Return [x, y] of the center of cell containing provided text 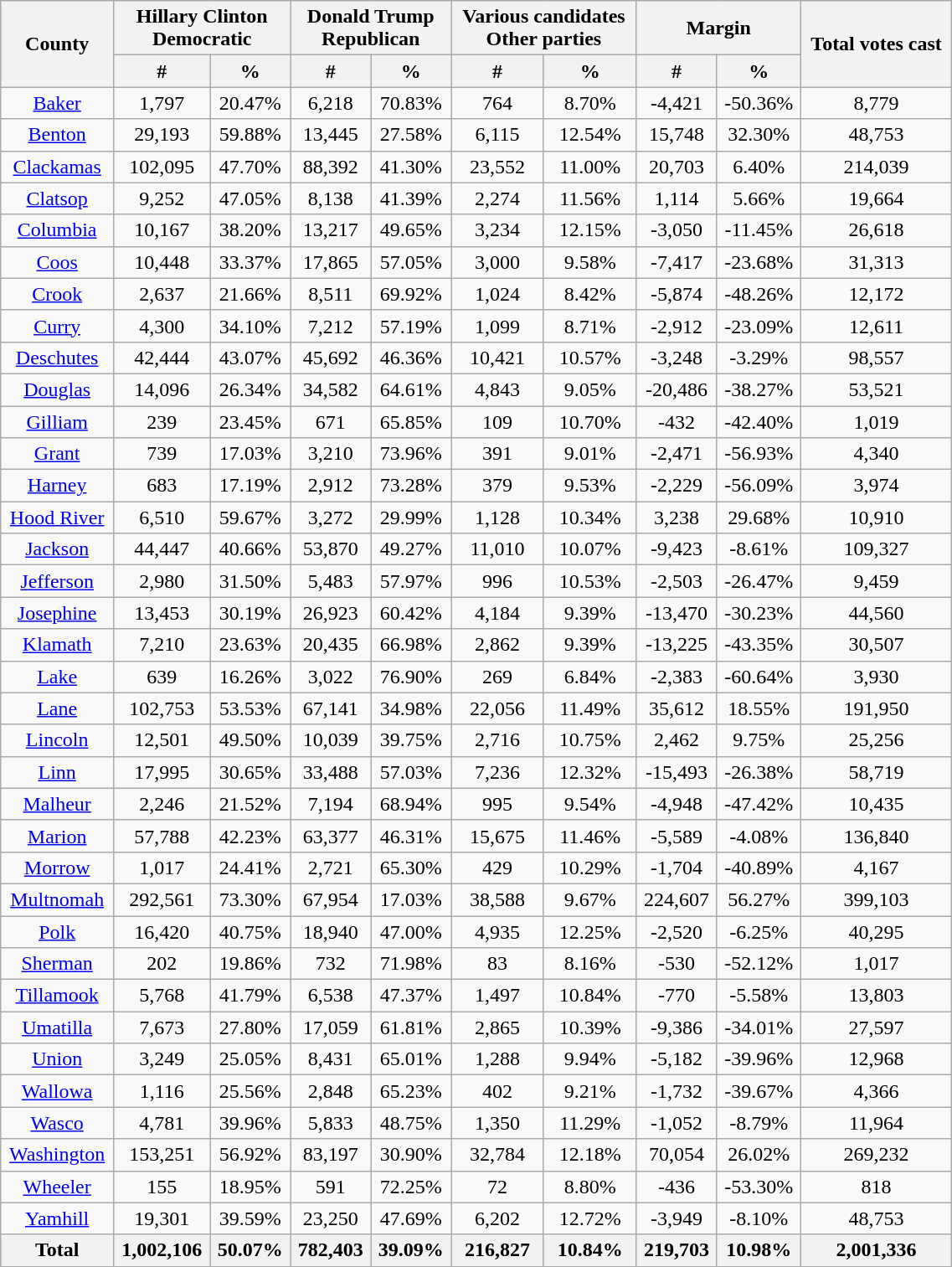
-4,421 [677, 103]
Total [57, 1250]
-2,520 [677, 932]
46.36% [411, 358]
7,194 [331, 804]
-8.61% [759, 549]
3,210 [331, 454]
6,538 [331, 996]
70,054 [677, 1155]
17.19% [250, 486]
58,719 [876, 772]
34.10% [250, 326]
31,313 [876, 262]
Coos [57, 262]
23,250 [331, 1218]
12,968 [876, 1059]
59.67% [250, 518]
Wheeler [57, 1187]
53,870 [331, 549]
30.90% [411, 1155]
8.71% [589, 326]
-2,912 [677, 326]
49.50% [250, 740]
-3.29% [759, 358]
20,703 [677, 167]
9.53% [589, 486]
3,022 [331, 677]
-1,732 [677, 1091]
73.96% [411, 454]
5,483 [331, 581]
136,840 [876, 836]
-5,589 [677, 836]
35,612 [677, 708]
6.40% [759, 167]
21.66% [250, 294]
57.19% [411, 326]
12.32% [589, 772]
27.80% [250, 1028]
15,748 [677, 135]
83 [497, 964]
49.65% [411, 230]
47.69% [411, 1218]
-52.12% [759, 964]
44,560 [876, 613]
2,848 [331, 1091]
4,935 [497, 932]
Josephine [57, 613]
996 [497, 581]
29.99% [411, 518]
9.75% [759, 740]
48.75% [411, 1123]
6.84% [589, 677]
10.75% [589, 740]
9.58% [589, 262]
-4,948 [677, 804]
3,234 [497, 230]
-5,182 [677, 1059]
18.95% [250, 1187]
31.50% [250, 581]
7,673 [162, 1028]
40.66% [250, 549]
53.53% [250, 708]
12.54% [589, 135]
65.23% [411, 1091]
1,002,106 [162, 1250]
-23.68% [759, 262]
739 [162, 454]
25.05% [250, 1059]
214,039 [876, 167]
-39.67% [759, 1091]
-2,383 [677, 677]
17,865 [331, 262]
402 [497, 1091]
Douglas [57, 389]
11,010 [497, 549]
5.66% [759, 198]
10,039 [331, 740]
29,193 [162, 135]
-3,050 [677, 230]
-2,471 [677, 454]
39.59% [250, 1218]
12.72% [589, 1218]
32,784 [497, 1155]
11.46% [589, 836]
38,588 [497, 899]
17,995 [162, 772]
Lincoln [57, 740]
Deschutes [57, 358]
26.02% [759, 1155]
219,703 [677, 1250]
9,459 [876, 581]
1,797 [162, 103]
4,781 [162, 1123]
-34.01% [759, 1028]
Polk [57, 932]
-26.38% [759, 772]
76.90% [411, 677]
19,301 [162, 1218]
41.79% [250, 996]
10.07% [589, 549]
995 [497, 804]
202 [162, 964]
-7,417 [677, 262]
1,024 [497, 294]
6,202 [497, 1218]
10.34% [589, 518]
10.53% [589, 581]
6,115 [497, 135]
7,212 [331, 326]
-2,229 [677, 486]
25,256 [876, 740]
26.34% [250, 389]
-3,949 [677, 1218]
Total votes cast [876, 44]
391 [497, 454]
292,561 [162, 899]
47.70% [250, 167]
Gilliam [57, 421]
-770 [677, 996]
10,910 [876, 518]
3,238 [677, 518]
23,552 [497, 167]
-1,704 [677, 868]
429 [497, 868]
9.01% [589, 454]
4,366 [876, 1091]
57,788 [162, 836]
65.30% [411, 868]
10.29% [589, 868]
818 [876, 1187]
-2,503 [677, 581]
671 [331, 421]
1,288 [497, 1059]
60.42% [411, 613]
10.70% [589, 421]
269,232 [876, 1155]
-53.30% [759, 1187]
2,246 [162, 804]
Crook [57, 294]
1,497 [497, 996]
11.00% [589, 167]
Wasco [57, 1123]
50.07% [250, 1250]
16,420 [162, 932]
14,096 [162, 389]
57.97% [411, 581]
8.70% [589, 103]
26,923 [331, 613]
-23.09% [759, 326]
Linn [57, 772]
39.09% [411, 1250]
73.28% [411, 486]
8,779 [876, 103]
11.56% [589, 198]
-15,493 [677, 772]
-8.10% [759, 1218]
1,114 [677, 198]
Marion [57, 836]
39.75% [411, 740]
68.94% [411, 804]
13,445 [331, 135]
13,803 [876, 996]
Hillary ClintonDemocratic [203, 28]
109 [497, 421]
Washington [57, 1155]
18,940 [331, 932]
4,340 [876, 454]
65.01% [411, 1059]
-9,423 [677, 549]
-20,486 [677, 389]
9.54% [589, 804]
42.23% [250, 836]
Hood River [57, 518]
8.80% [589, 1187]
-11.45% [759, 230]
17,059 [331, 1028]
9.21% [589, 1091]
153,251 [162, 1155]
4,184 [497, 613]
-39.96% [759, 1059]
69.92% [411, 294]
15,675 [497, 836]
2,862 [497, 645]
Donald TrumpRepublican [371, 28]
71.98% [411, 964]
Clatsop [57, 198]
Various candidatesOther parties [544, 28]
3,249 [162, 1059]
224,607 [677, 899]
-40.89% [759, 868]
3,974 [876, 486]
216,827 [497, 1250]
Clackamas [57, 167]
-5.58% [759, 996]
2,865 [497, 1028]
102,095 [162, 167]
Malheur [57, 804]
Yamhill [57, 1218]
Wallowa [57, 1091]
10,167 [162, 230]
27.58% [411, 135]
-47.42% [759, 804]
46.31% [411, 836]
67,141 [331, 708]
-3,248 [677, 358]
Jefferson [57, 581]
-38.27% [759, 389]
26,618 [876, 230]
-48.26% [759, 294]
16.26% [250, 677]
1,350 [497, 1123]
40,295 [876, 932]
32.30% [759, 135]
269 [497, 677]
379 [497, 486]
-432 [677, 421]
66.98% [411, 645]
30,507 [876, 645]
782,403 [331, 1250]
4,843 [497, 389]
2,274 [497, 198]
19,664 [876, 198]
8,431 [331, 1059]
27,597 [876, 1028]
67,954 [331, 899]
3,930 [876, 677]
-26.47% [759, 581]
30.65% [250, 772]
10.98% [759, 1250]
64.61% [411, 389]
1,116 [162, 1091]
-43.35% [759, 645]
61.81% [411, 1028]
13,217 [331, 230]
-4.08% [759, 836]
41.30% [411, 167]
8.42% [589, 294]
Harney [57, 486]
44,447 [162, 549]
191,950 [876, 708]
10.57% [589, 358]
19.86% [250, 964]
11.29% [589, 1123]
10,435 [876, 804]
20,435 [331, 645]
-8.79% [759, 1123]
10,421 [497, 358]
23.45% [250, 421]
41.39% [411, 198]
23.63% [250, 645]
30.19% [250, 613]
Curry [57, 326]
Multnomah [57, 899]
43.07% [250, 358]
Union [57, 1059]
9.67% [589, 899]
25.56% [250, 1091]
-1,052 [677, 1123]
-530 [677, 964]
4,300 [162, 326]
33.37% [250, 262]
109,327 [876, 549]
42,444 [162, 358]
1,099 [497, 326]
98,557 [876, 358]
7,236 [497, 772]
8,138 [331, 198]
10.39% [589, 1028]
59.88% [250, 135]
13,453 [162, 613]
73.30% [250, 899]
11,964 [876, 1123]
9.94% [589, 1059]
39.96% [250, 1123]
8.16% [589, 964]
1,128 [497, 518]
732 [331, 964]
1,019 [876, 421]
12,172 [876, 294]
47.05% [250, 198]
764 [497, 103]
591 [331, 1187]
239 [162, 421]
56.27% [759, 899]
5,768 [162, 996]
11.49% [589, 708]
2,912 [331, 486]
2,462 [677, 740]
18.55% [759, 708]
-436 [677, 1187]
-5,874 [677, 294]
Lane [57, 708]
-56.09% [759, 486]
-6.25% [759, 932]
683 [162, 486]
24.41% [250, 868]
12,611 [876, 326]
10,448 [162, 262]
County [57, 44]
29.68% [759, 518]
45,692 [331, 358]
12.18% [589, 1155]
6,510 [162, 518]
33,488 [331, 772]
Lake [57, 677]
8,511 [331, 294]
65.85% [411, 421]
2,001,336 [876, 1250]
Klamath [57, 645]
-13,225 [677, 645]
57.05% [411, 262]
155 [162, 1187]
88,392 [331, 167]
56.92% [250, 1155]
40.75% [250, 932]
Tillamook [57, 996]
6,218 [331, 103]
639 [162, 677]
3,272 [331, 518]
34.98% [411, 708]
-13,470 [677, 613]
Sherman [57, 964]
Benton [57, 135]
2,721 [331, 868]
Umatilla [57, 1028]
9,252 [162, 198]
2,637 [162, 294]
Baker [57, 103]
22,056 [497, 708]
5,833 [331, 1123]
57.03% [411, 772]
-9,386 [677, 1028]
7,210 [162, 645]
2,980 [162, 581]
9.05% [589, 389]
Jackson [57, 549]
38.20% [250, 230]
47.37% [411, 996]
47.00% [411, 932]
102,753 [162, 708]
2,716 [497, 740]
72.25% [411, 1187]
Margin [718, 28]
Grant [57, 454]
-50.36% [759, 103]
4,167 [876, 868]
-30.23% [759, 613]
72 [497, 1187]
20.47% [250, 103]
3,000 [497, 262]
-56.93% [759, 454]
83,197 [331, 1155]
70.83% [411, 103]
12,501 [162, 740]
12.15% [589, 230]
Morrow [57, 868]
-42.40% [759, 421]
53,521 [876, 389]
12.25% [589, 932]
49.27% [411, 549]
21.52% [250, 804]
63,377 [331, 836]
-60.64% [759, 677]
Columbia [57, 230]
34,582 [331, 389]
399,103 [876, 899]
